Determine the (X, Y) coordinate at the center of the cell enclosing the given text.  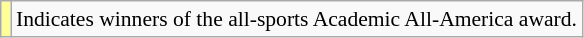
Indicates winners of the all-sports Academic All-America award. (296, 19)
